Find where the given text appears and provide that cell's center as (X, Y) coordinate. 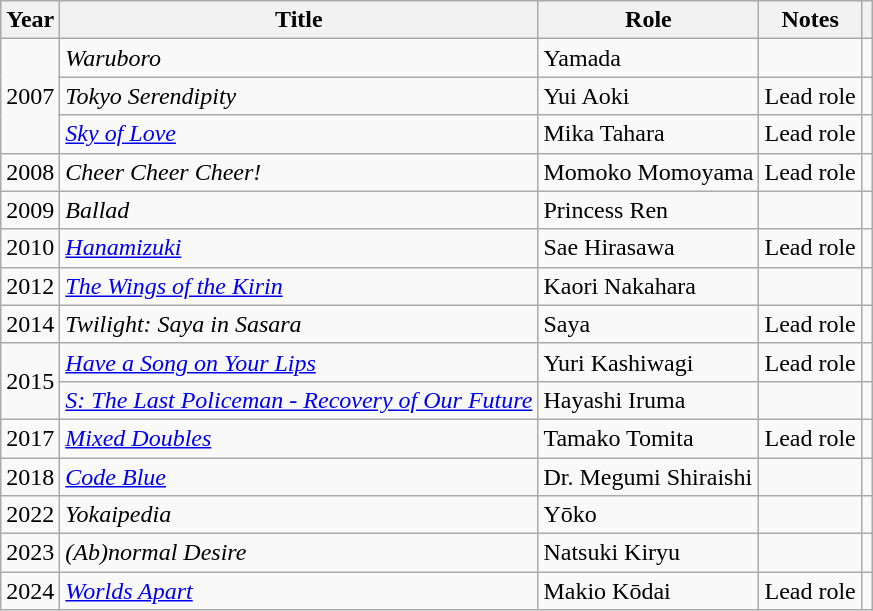
2014 (30, 324)
2017 (30, 438)
Ballad (299, 210)
Yokaipedia (299, 515)
Code Blue (299, 477)
S: The Last Policeman - Recovery of Our Future (299, 400)
Cheer Cheer Cheer! (299, 172)
2008 (30, 172)
Hanamizuki (299, 248)
Tokyo Serendipity (299, 96)
Natsuki Kiryu (648, 553)
2010 (30, 248)
2009 (30, 210)
The Wings of the Kirin (299, 286)
Princess Ren (648, 210)
2018 (30, 477)
Worlds Apart (299, 591)
2015 (30, 381)
Twilight: Saya in Sasara (299, 324)
Year (30, 20)
Sae Hirasawa (648, 248)
Mika Tahara (648, 134)
Momoko Momoyama (648, 172)
Title (299, 20)
Saya (648, 324)
Role (648, 20)
Waruboro (299, 58)
2024 (30, 591)
(Ab)normal Desire (299, 553)
Yuri Kashiwagi (648, 362)
Tamako Tomita (648, 438)
Mixed Doubles (299, 438)
2007 (30, 96)
Notes (810, 20)
2012 (30, 286)
Hayashi Iruma (648, 400)
Have a Song on Your Lips (299, 362)
Kaori Nakahara (648, 286)
Yui Aoki (648, 96)
Yamada (648, 58)
Makio Kōdai (648, 591)
Yōko (648, 515)
2022 (30, 515)
Sky of Love (299, 134)
Dr. Megumi Shiraishi (648, 477)
2023 (30, 553)
